Determine the [X, Y] coordinate at the center of the cell enclosing the given text.  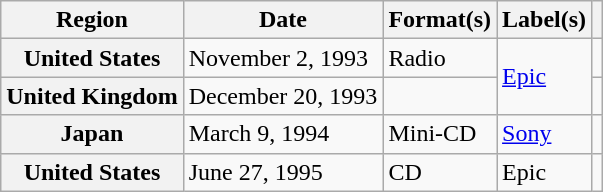
November 2, 1993 [283, 58]
Format(s) [440, 20]
Date [283, 20]
United Kingdom [92, 96]
June 27, 1995 [283, 172]
March 9, 1994 [283, 134]
Region [92, 20]
December 20, 1993 [283, 96]
Label(s) [544, 20]
Sony [544, 134]
Japan [92, 134]
CD [440, 172]
Radio [440, 58]
Mini-CD [440, 134]
